Return (X, Y) of the center of cell containing provided text 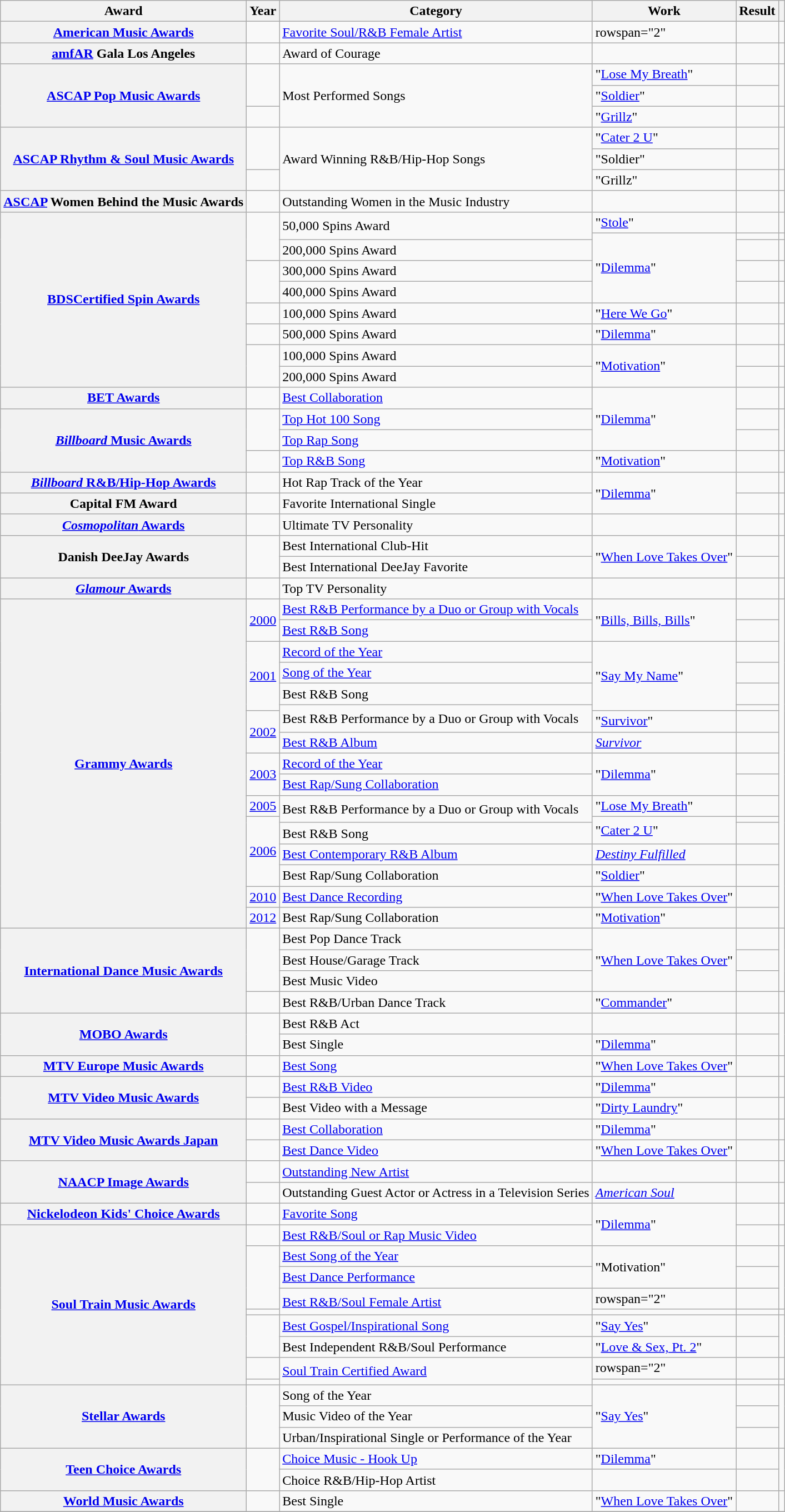
Billboard Music Awards (123, 440)
Best Dance Performance (436, 1278)
Award of Courage (436, 53)
Top Hot 100 Song (436, 419)
Best Contemporary R&B Album (436, 854)
Best Video with a Message (436, 1108)
500,000 Spins Award (436, 335)
Best International DeeJay Favorite (436, 567)
Outstanding Women in the Music Industry (436, 201)
Best Dance Video (436, 1150)
Ultimate TV Personality (436, 525)
Destiny Fulfilled (664, 854)
Glamour Awards (123, 588)
Work (664, 11)
2000 (263, 620)
ASCAP Pop Music Awards (123, 96)
Top Rap Song (436, 440)
Hot Rap Track of the Year (436, 482)
ASCAP Rhythm & Soul Music Awards (123, 159)
Choice R&B/Hip-Hop Artist (436, 1480)
2006 (263, 851)
MOBO Awards (123, 1034)
Survivor (664, 742)
Year (263, 11)
BDSCertified Spin Awards (123, 300)
Danish DeeJay Awards (123, 556)
Best Song of the Year (436, 1256)
300,000 Spins Award (436, 271)
Best House/Garage Track (436, 960)
Best Independent R&B/Soul Performance (436, 1347)
MTV Video Music Awards (123, 1097)
2002 (263, 732)
Best International Club-Hit (436, 546)
Favorite International Single (436, 503)
Stellar Awards (123, 1416)
Soul Train Certified Award (436, 1371)
Top R&B Song (436, 461)
Cosmopolitan Awards (123, 525)
Best Dance Recording (436, 896)
Best R&B/Soul Female Artist (436, 1301)
Best Pop Dance Track (436, 939)
Capital FM Award (123, 503)
World Music Awards (123, 1501)
Best Song (436, 1066)
Grammy Awards (123, 764)
400,000 Spins Award (436, 292)
"Say My Name" (664, 676)
Best R&B Album (436, 742)
Nickelodeon Kids' Choice Awards (123, 1214)
2012 (263, 918)
Choice Music - Hook Up (436, 1459)
NAACP Image Awards (123, 1182)
International Dance Music Awards (123, 971)
50,000 Spins Award (436, 226)
"Here We Go" (664, 313)
ASCAP Women Behind the Music Awards (123, 201)
Soul Train Music Awards (123, 1305)
Award (123, 11)
"Stole" (664, 222)
2010 (263, 896)
Best Gospel/Inspirational Song (436, 1326)
2003 (263, 774)
Most Performed Songs (436, 96)
Favorite Song (436, 1214)
2005 (263, 806)
Billboard R&B/Hip-Hop Awards (123, 482)
"Bills, Bills, Bills" (664, 620)
Category (436, 11)
2001 (263, 676)
Outstanding New Artist (436, 1171)
Best R&B/Urban Dance Track (436, 1002)
MTV Europe Music Awards (123, 1066)
amfAR Gala Los Angeles (123, 53)
Top TV Personality (436, 588)
"Love & Sex, Pt. 2" (664, 1347)
Best Music Video (436, 981)
Result (757, 11)
Favorite Soul/R&B Female Artist (436, 32)
Music Video of the Year (436, 1416)
Best R&B Act (436, 1024)
Award Winning R&B/Hip-Hop Songs (436, 159)
Teen Choice Awards (123, 1469)
"Dirty Laundry" (664, 1108)
American Soul (664, 1192)
Best R&B/Soul or Rap Music Video (436, 1235)
"Survivor" (664, 721)
BET Awards (123, 398)
Best R&B Video (436, 1087)
Outstanding Guest Actor or Actress in a Television Series (436, 1192)
"Commander" (664, 1002)
Urban/Inspirational Single or Performance of the Year (436, 1438)
MTV Video Music Awards Japan (123, 1140)
American Music Awards (123, 32)
